Return [X, Y] of the center of cell containing provided text 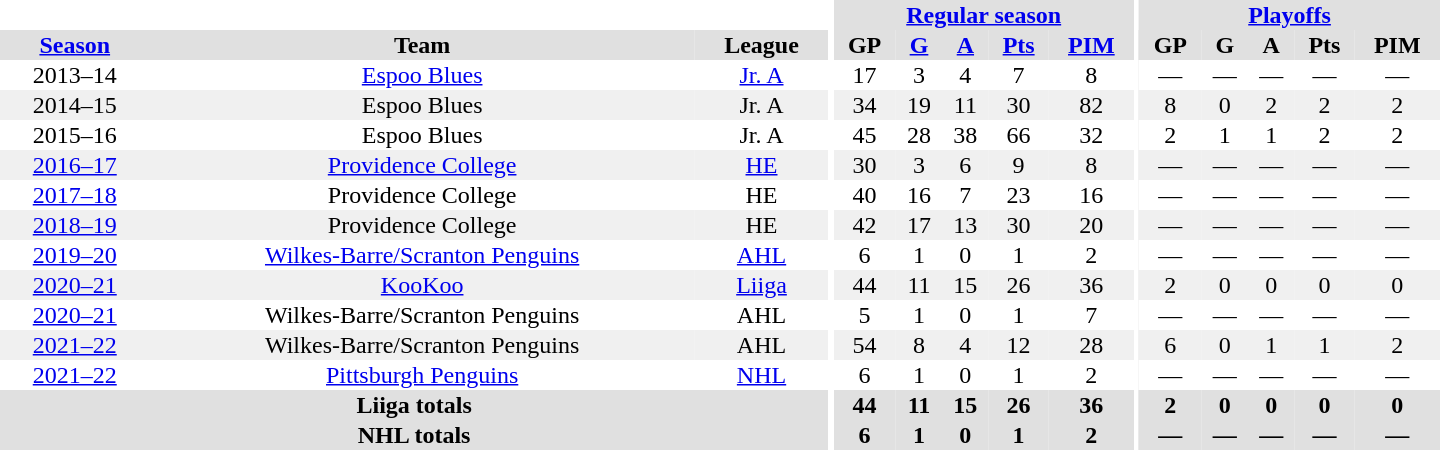
Regular season [984, 15]
League [762, 45]
Playoffs [1290, 15]
Liiga totals [414, 405]
23 [1019, 195]
Pittsburgh Penguins [422, 375]
Liiga [762, 285]
2013–14 [75, 75]
2019–20 [75, 255]
2017–18 [75, 195]
82 [1092, 105]
12 [1019, 345]
2014–15 [75, 105]
13 [965, 225]
45 [864, 135]
Team [422, 45]
5 [864, 315]
34 [864, 105]
54 [864, 345]
2018–19 [75, 225]
NHL totals [414, 435]
NHL [762, 375]
20 [1092, 225]
19 [919, 105]
40 [864, 195]
2015–16 [75, 135]
KooKoo [422, 285]
66 [1019, 135]
Season [75, 45]
2016–17 [75, 165]
42 [864, 225]
9 [1019, 165]
32 [1092, 135]
38 [965, 135]
